Search for the cell housing the specified text and yield its [x, y] center coordinate. 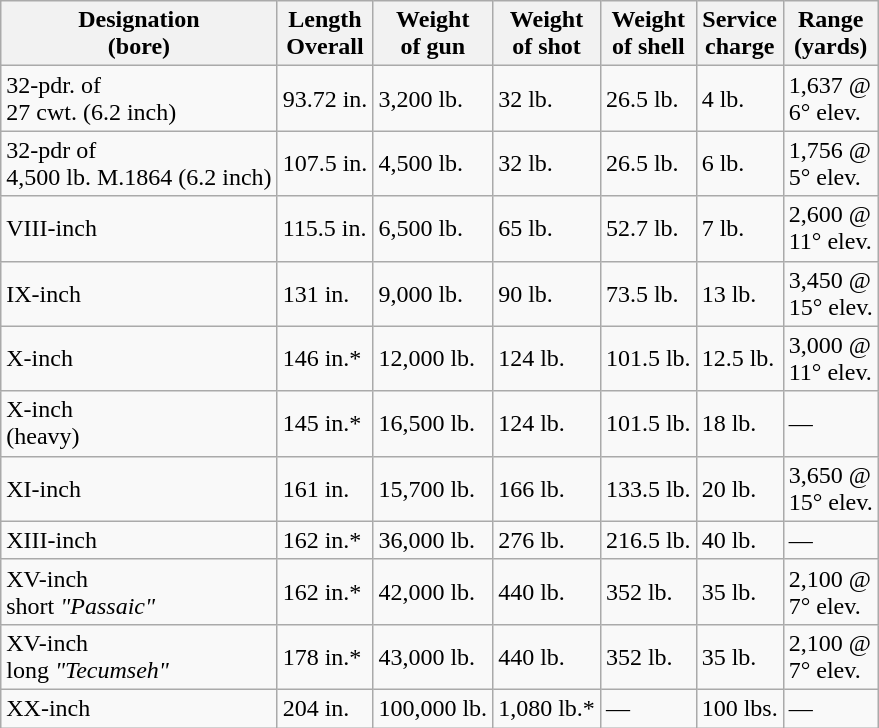
1,080 lb.* [547, 708]
18 lb. [740, 424]
161 in. [325, 488]
146 in.* [325, 358]
36,000 lb. [433, 540]
65 lb. [547, 228]
73.5 lb. [648, 294]
204 in. [325, 708]
15,700 lb. [433, 488]
107.5 in. [325, 164]
XX-inch [139, 708]
100,000 lb. [433, 708]
12.5 lb. [740, 358]
166 lb. [547, 488]
3,450 @15° elev. [830, 294]
43,000 lb. [433, 656]
1,637 @6° elev. [830, 98]
178 in.* [325, 656]
145 in.* [325, 424]
32-pdr of4,500 lb. M.1864 (6.2 inch) [139, 164]
Range(yards) [830, 34]
X-inch(heavy) [139, 424]
52.7 lb. [648, 228]
216.5 lb. [648, 540]
VIII-inch [139, 228]
20 lb. [740, 488]
6 lb. [740, 164]
7 lb. [740, 228]
X-inch [139, 358]
40 lb. [740, 540]
131 in. [325, 294]
IX-inch [139, 294]
LengthOverall [325, 34]
6,500 lb. [433, 228]
Weightof shot [547, 34]
12,000 lb. [433, 358]
2,600 @11° elev. [830, 228]
93.72 in. [325, 98]
XV-inchlong "Tecumseh" [139, 656]
4,500 lb. [433, 164]
100 lbs. [740, 708]
3,000 @11° elev. [830, 358]
Designation(bore) [139, 34]
9,000 lb. [433, 294]
42,000 lb. [433, 592]
16,500 lb. [433, 424]
3,650 @15° elev. [830, 488]
1,756 @5° elev. [830, 164]
3,200 lb. [433, 98]
276 lb. [547, 540]
90 lb. [547, 294]
4 lb. [740, 98]
XI-inch [139, 488]
13 lb. [740, 294]
133.5 lb. [648, 488]
Weightof shell [648, 34]
XIII-inch [139, 540]
XV-inchshort "Passaic" [139, 592]
Weightof gun [433, 34]
115.5 in. [325, 228]
32-pdr. of27 cwt. (6.2 inch) [139, 98]
Servicecharge [740, 34]
